Search for the cell housing the specified text and yield its (X, Y) center coordinate. 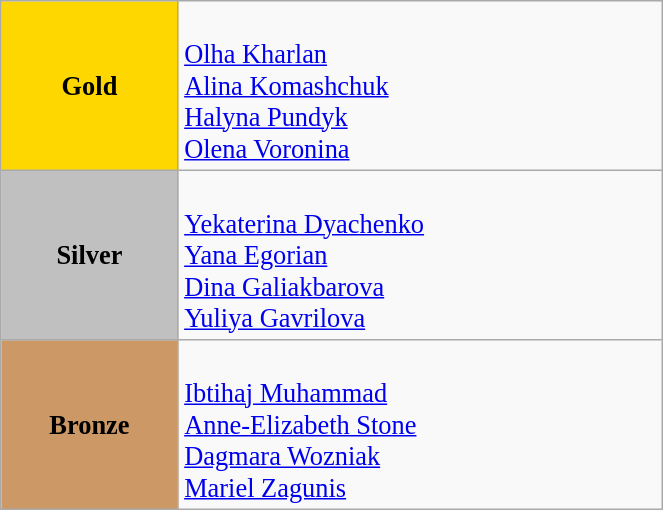
Yekaterina DyachenkoYana EgorianDina GaliakbarovaYuliya Gavrilova (420, 255)
Bronze (90, 424)
Gold (90, 85)
Olha KharlanAlina KomashchukHalyna PundykOlena Voronina (420, 85)
Ibtihaj MuhammadAnne-Elizabeth StoneDagmara WozniakMariel Zagunis (420, 424)
Silver (90, 255)
